Output the [X, Y] coordinate of the center of the cell containing the given text.  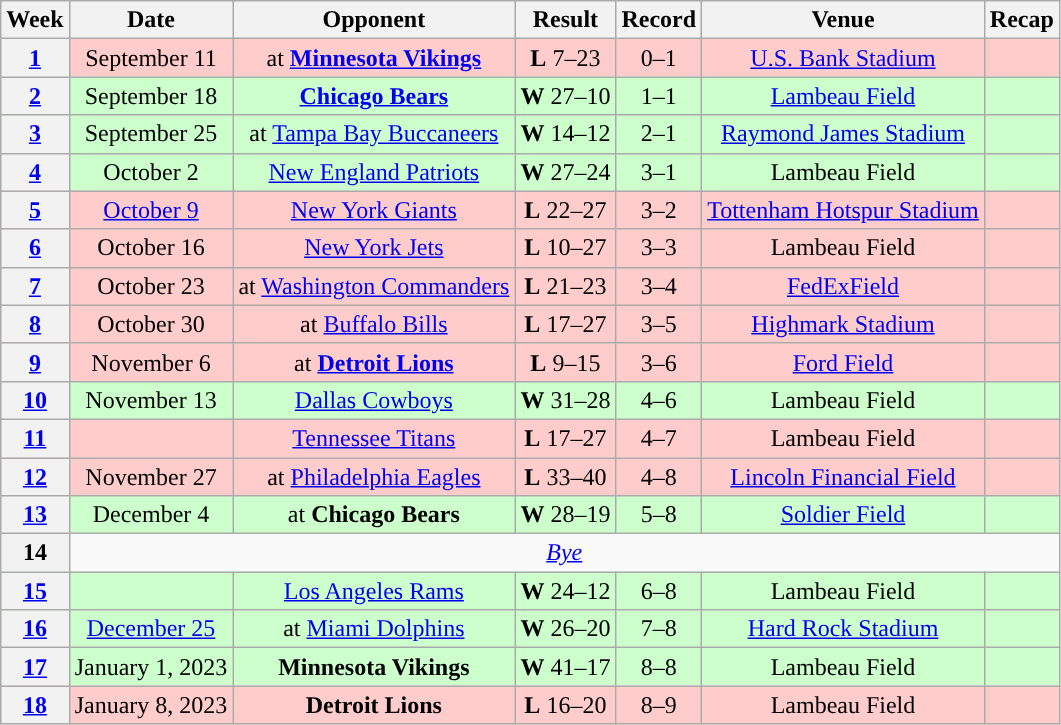
11 [35, 438]
Dallas Cowboys [374, 400]
Minnesota Vikings [374, 667]
Date [151, 20]
Tennessee Titans [374, 438]
at Chicago Bears [374, 515]
3–4 [659, 286]
October 30 [151, 324]
Hard Rock Stadium [844, 629]
3 [35, 134]
FedExField [844, 286]
18 [35, 705]
L 7–23 [566, 58]
L 33–40 [566, 477]
November 13 [151, 400]
17 [35, 667]
at Buffalo Bills [374, 324]
W 41–17 [566, 667]
9 [35, 362]
January 8, 2023 [151, 705]
September 11 [151, 58]
14 [35, 553]
7–8 [659, 629]
4–7 [659, 438]
Detroit Lions [374, 705]
January 1, 2023 [151, 667]
12 [35, 477]
3–6 [659, 362]
Recap [1022, 20]
10 [35, 400]
New England Patriots [374, 172]
New York Jets [374, 248]
Raymond James Stadium [844, 134]
6–8 [659, 591]
1 [35, 58]
L 10–27 [566, 248]
15 [35, 591]
3–1 [659, 172]
Los Angeles Rams [374, 591]
L 21–23 [566, 286]
W 31–28 [566, 400]
13 [35, 515]
L 9–15 [566, 362]
L 16–20 [566, 705]
at Philadelphia Eagles [374, 477]
8–8 [659, 667]
6 [35, 248]
November 6 [151, 362]
3–2 [659, 210]
1–1 [659, 96]
Highmark Stadium [844, 324]
Bye [564, 553]
0–1 [659, 58]
16 [35, 629]
December 4 [151, 515]
October 2 [151, 172]
U.S. Bank Stadium [844, 58]
at Tampa Bay Buccaneers [374, 134]
October 23 [151, 286]
Record [659, 20]
October 16 [151, 248]
Result [566, 20]
December 25 [151, 629]
September 25 [151, 134]
W 28–19 [566, 515]
2–1 [659, 134]
New York Giants [374, 210]
at Detroit Lions [374, 362]
Chicago Bears [374, 96]
3–3 [659, 248]
7 [35, 286]
5 [35, 210]
W 26–20 [566, 629]
Opponent [374, 20]
at Washington Commanders [374, 286]
L 22–27 [566, 210]
Ford Field [844, 362]
8–9 [659, 705]
4–6 [659, 400]
September 18 [151, 96]
4–8 [659, 477]
Venue [844, 20]
5–8 [659, 515]
2 [35, 96]
Week [35, 20]
W 27–24 [566, 172]
4 [35, 172]
Soldier Field [844, 515]
Lincoln Financial Field [844, 477]
W 14–12 [566, 134]
October 9 [151, 210]
W 27–10 [566, 96]
at Miami Dolphins [374, 629]
at Minnesota Vikings [374, 58]
November 27 [151, 477]
8 [35, 324]
Tottenham Hotspur Stadium [844, 210]
W 24–12 [566, 591]
3–5 [659, 324]
